Capture the cell that displays the provided text and extract its [X, Y] central coordinate. 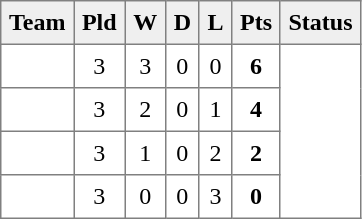
W [145, 23]
Status [320, 23]
D [182, 23]
Pld [100, 23]
Pts [256, 23]
Team [38, 23]
L [216, 23]
6 [256, 66]
4 [256, 110]
